Return the [X, Y] coordinate for the center point of the cell that contains the specified text.  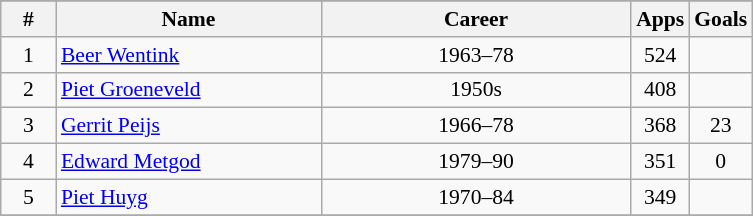
5 [28, 197]
1979–90 [476, 162]
23 [720, 126]
# [28, 19]
1950s [476, 90]
Name [188, 19]
349 [660, 197]
1963–78 [476, 55]
3 [28, 126]
524 [660, 55]
408 [660, 90]
1970–84 [476, 197]
4 [28, 162]
Piet Groeneveld [188, 90]
1966–78 [476, 126]
Piet Huyg [188, 197]
0 [720, 162]
Beer Wentink [188, 55]
2 [28, 90]
Apps [660, 19]
Edward Metgod [188, 162]
368 [660, 126]
1 [28, 55]
Career [476, 19]
351 [660, 162]
Goals [720, 19]
Gerrit Peijs [188, 126]
